From the cell containing the given text, extract its center point as (X, Y) coordinate. 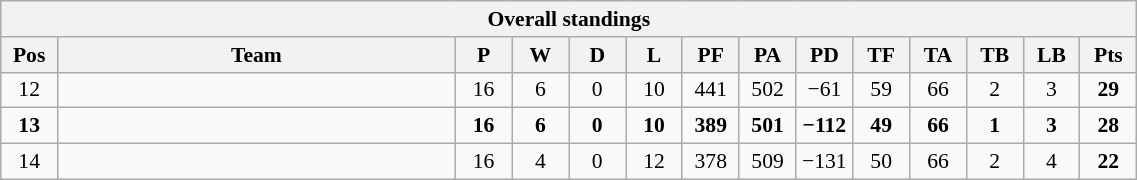
Team (257, 55)
−131 (824, 162)
TA (938, 55)
1 (994, 126)
Pts (1108, 55)
PF (710, 55)
13 (30, 126)
W (540, 55)
28 (1108, 126)
378 (710, 162)
TF (882, 55)
502 (768, 90)
−112 (824, 126)
LB (1052, 55)
29 (1108, 90)
59 (882, 90)
50 (882, 162)
PD (824, 55)
Pos (30, 55)
TB (994, 55)
14 (30, 162)
L (654, 55)
D (598, 55)
441 (710, 90)
PA (768, 55)
49 (882, 126)
Overall standings (569, 19)
509 (768, 162)
−61 (824, 90)
389 (710, 126)
22 (1108, 162)
P (484, 55)
501 (768, 126)
